For the text-containing cell, return its midpoint in (X, Y) coordinate format. 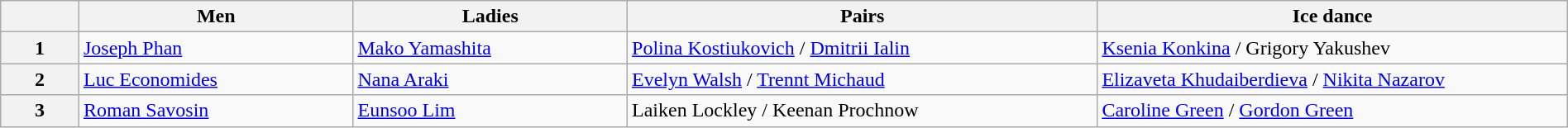
Laiken Lockley / Keenan Prochnow (863, 111)
Ice dance (1332, 17)
Ladies (490, 17)
1 (40, 48)
Nana Araki (490, 79)
Caroline Green / Gordon Green (1332, 111)
Men (216, 17)
Evelyn Walsh / Trennt Michaud (863, 79)
Eunsoo Lim (490, 111)
Joseph Phan (216, 48)
2 (40, 79)
Mako Yamashita (490, 48)
Pairs (863, 17)
Elizaveta Khudaiberdieva / Nikita Nazarov (1332, 79)
Ksenia Konkina / Grigory Yakushev (1332, 48)
Polina Kostiukovich / Dmitrii Ialin (863, 48)
Luc Economides (216, 79)
Roman Savosin (216, 111)
3 (40, 111)
